Return (X, Y) of the center of cell containing provided text 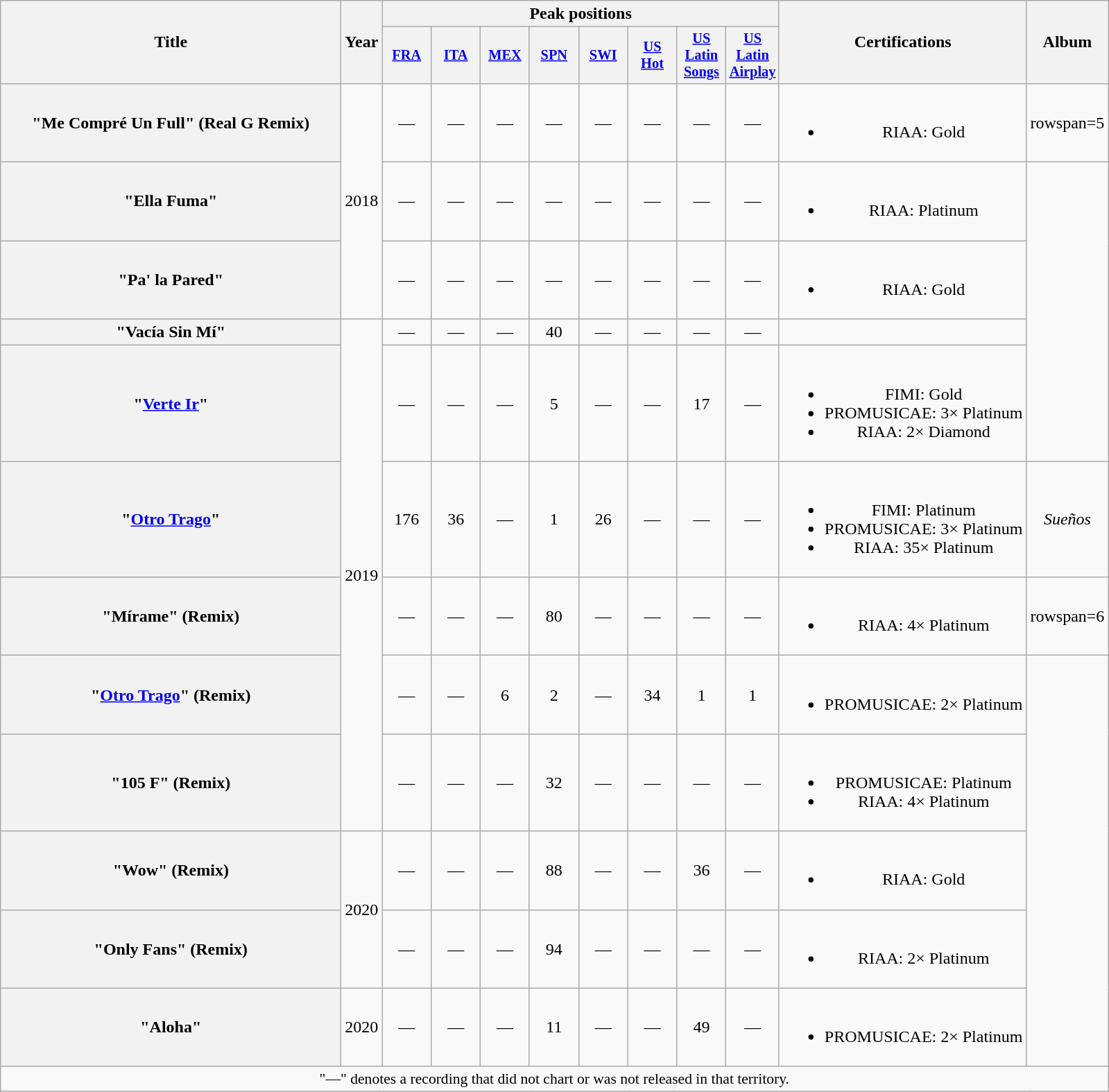
"Otro Trago" (Remix) (171, 695)
88 (553, 870)
80 (553, 616)
"—" denotes a recording that did not chart or was not released in that territory. (555, 1079)
Certifications (903, 42)
"Verte Ir" (171, 404)
17 (702, 404)
RIAA: Platinum (903, 201)
rowspan=6 (1067, 616)
SPN (553, 56)
ITA (456, 56)
"105 F" (Remix) (171, 783)
"Me Compré Un Full" (Real G Remix) (171, 122)
176 (406, 519)
USHot (652, 56)
MEX (505, 56)
rowspan=5 (1067, 122)
RIAA: 2× Platinum (903, 949)
RIAA: 4× Platinum (903, 616)
"Only Fans" (Remix) (171, 949)
"Ella Fuma" (171, 201)
"Aloha" (171, 1027)
5 (553, 404)
Year (362, 42)
49 (702, 1027)
FIMI: PlatinumPROMUSICAE: 3× PlatinumRIAA: 35× Platinum (903, 519)
"Wow" (Remix) (171, 870)
PROMUSICAE: PlatinumRIAA: 4× Platinum (903, 783)
32 (553, 783)
94 (553, 949)
"Mírame" (Remix) (171, 616)
Peak positions (581, 14)
34 (652, 695)
Sueños (1067, 519)
40 (553, 332)
Album (1067, 42)
SWI (603, 56)
"Otro Trago" (171, 519)
2019 (362, 575)
USLatinAirplay (753, 56)
"Vacía Sin Mí" (171, 332)
"Pa' la Pared" (171, 280)
2 (553, 695)
11 (553, 1027)
Title (171, 42)
2018 (362, 201)
USLatinSongs (702, 56)
FRA (406, 56)
FIMI: GoldPROMUSICAE: 3× PlatinumRIAA: 2× Diamond (903, 404)
6 (505, 695)
26 (603, 519)
